Capture the cell that displays the provided text and extract its [X, Y] central coordinate. 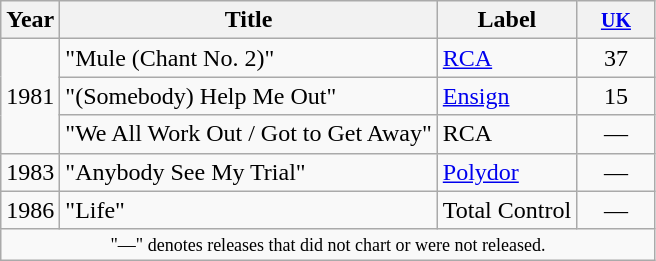
UK [616, 20]
"Life" [248, 210]
Title [248, 20]
1986 [30, 210]
"(Somebody) Help Me Out" [248, 96]
Polydor [506, 172]
"We All Work Out / Got to Get Away" [248, 134]
Ensign [506, 96]
"Anybody See My Trial" [248, 172]
"—" denotes releases that did not chart or were not released. [328, 244]
Year [30, 20]
15 [616, 96]
37 [616, 58]
1981 [30, 96]
1983 [30, 172]
"Mule (Chant No. 2)" [248, 58]
Label [506, 20]
Total Control [506, 210]
